From the cell containing the given text, extract its center point as [x, y] coordinate. 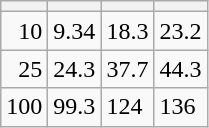
100 [24, 107]
10 [24, 31]
9.34 [74, 31]
23.2 [180, 31]
136 [180, 107]
124 [128, 107]
44.3 [180, 69]
99.3 [74, 107]
25 [24, 69]
37.7 [128, 69]
24.3 [74, 69]
18.3 [128, 31]
